Search for the cell housing the specified text and yield its (X, Y) center coordinate. 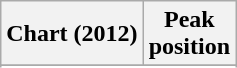
Chart (2012) (72, 34)
Peakposition (189, 34)
